Detect which cell encompasses the target text, then output its (x, y) center coordinate. 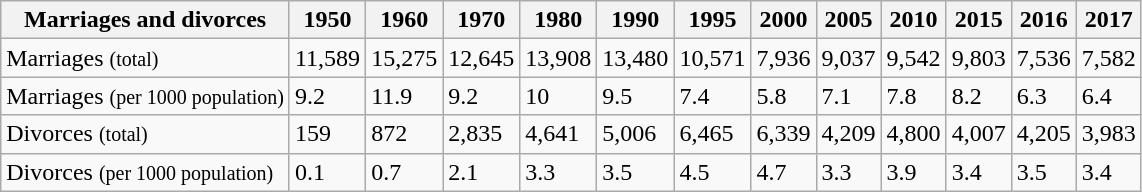
2.1 (482, 172)
9,542 (914, 58)
2017 (1108, 20)
13,480 (636, 58)
6.4 (1108, 96)
7,536 (1044, 58)
3,983 (1108, 134)
7.1 (848, 96)
Divorces (total) (146, 134)
9,037 (848, 58)
7.4 (712, 96)
159 (327, 134)
5.8 (784, 96)
2005 (848, 20)
4.7 (784, 172)
Divorces (per 1000 population) (146, 172)
0.1 (327, 172)
4,209 (848, 134)
2010 (914, 20)
0.7 (404, 172)
1990 (636, 20)
11,589 (327, 58)
4.5 (712, 172)
15,275 (404, 58)
7,936 (784, 58)
6,465 (712, 134)
2000 (784, 20)
1950 (327, 20)
12,645 (482, 58)
7.8 (914, 96)
8.2 (978, 96)
5,006 (636, 134)
3.9 (914, 172)
11.9 (404, 96)
6.3 (1044, 96)
9.5 (636, 96)
Marriages (per 1000 population) (146, 96)
7,582 (1108, 58)
10 (558, 96)
2016 (1044, 20)
2015 (978, 20)
2,835 (482, 134)
4,205 (1044, 134)
1970 (482, 20)
13,908 (558, 58)
Marriages (total) (146, 58)
1995 (712, 20)
4,007 (978, 134)
6,339 (784, 134)
10,571 (712, 58)
9,803 (978, 58)
4,641 (558, 134)
1980 (558, 20)
4,800 (914, 134)
Marriages and divorces (146, 20)
872 (404, 134)
1960 (404, 20)
